Extract the (X, Y) coordinate from the center of the cell holding the provided text.  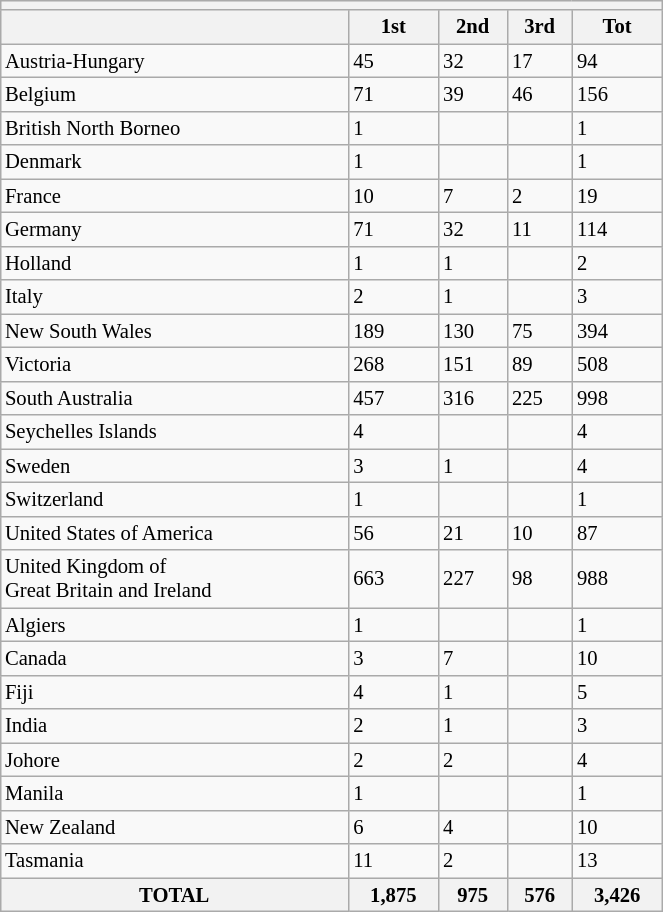
975 (472, 895)
Austria-Hungary (174, 61)
13 (617, 861)
Canada (174, 659)
45 (393, 61)
5 (617, 692)
Belgium (174, 95)
3rd (540, 27)
Fiji (174, 692)
21 (472, 533)
508 (617, 365)
46 (540, 95)
South Australia (174, 398)
Tot (617, 27)
Sweden (174, 466)
75 (540, 331)
89 (540, 365)
56 (393, 533)
457 (393, 398)
17 (540, 61)
Italy (174, 297)
Johore (174, 760)
Victoria (174, 365)
India (174, 726)
British North Borneo (174, 128)
130 (472, 331)
France (174, 196)
TOTAL (174, 895)
Denmark (174, 162)
Seychelles Islands (174, 432)
227 (472, 579)
2nd (472, 27)
316 (472, 398)
114 (617, 230)
New South Wales (174, 331)
Switzerland (174, 500)
1,875 (393, 895)
268 (393, 365)
Manila (174, 794)
151 (472, 365)
998 (617, 398)
189 (393, 331)
1st (393, 27)
3,426 (617, 895)
39 (472, 95)
576 (540, 895)
Holland (174, 263)
Tasmania (174, 861)
394 (617, 331)
156 (617, 95)
663 (393, 579)
United Kingdom ofGreat Britain and Ireland (174, 579)
87 (617, 533)
98 (540, 579)
Algiers (174, 625)
6 (393, 827)
Germany (174, 230)
19 (617, 196)
988 (617, 579)
225 (540, 398)
United States of America (174, 533)
94 (617, 61)
New Zealand (174, 827)
